Return the (x, y) coordinate for the center point of the cell that contains the specified text.  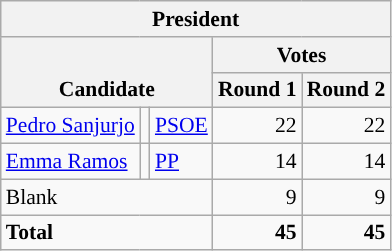
Votes (302, 55)
PP (182, 162)
Pedro Sanjurjo (70, 126)
Total (107, 233)
Candidate (107, 72)
Round 1 (258, 90)
Emma Ramos (70, 162)
Round 2 (346, 90)
Blank (107, 197)
President (196, 19)
PSOE (182, 126)
